Provide the [X, Y] coordinate of the cell's center where the given text is located.  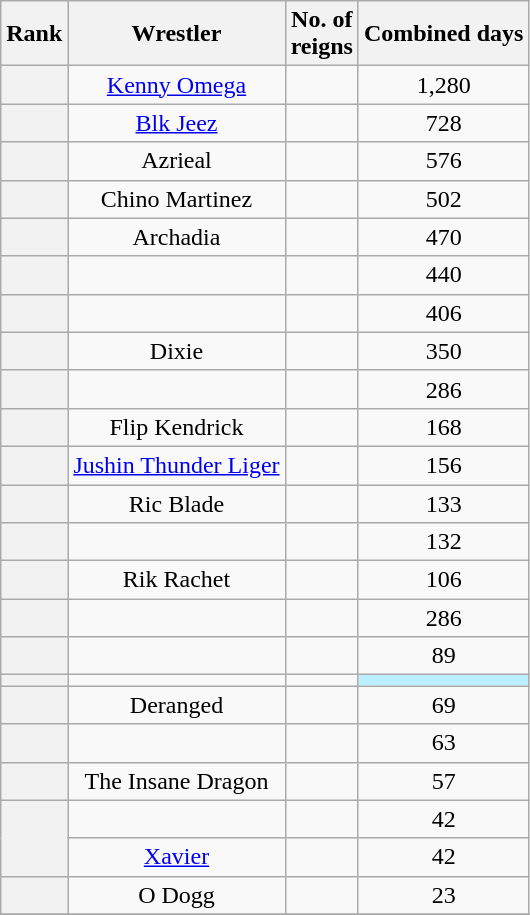
Rik Rachet [176, 580]
23 [443, 895]
Ric Blade [176, 503]
728 [443, 123]
156 [443, 465]
1,280 [443, 85]
Azrieal [176, 161]
The Insane Dragon [176, 781]
Combined days [443, 34]
470 [443, 237]
Wrestler [176, 34]
440 [443, 275]
Xavier [176, 857]
406 [443, 313]
Jushin Thunder Liger [176, 465]
350 [443, 351]
168 [443, 427]
576 [443, 161]
Chino Martinez [176, 199]
132 [443, 542]
Archadia [176, 237]
O Dogg [176, 895]
Deranged [176, 705]
106 [443, 580]
63 [443, 743]
502 [443, 199]
Blk Jeez [176, 123]
Kenny Omega [176, 85]
69 [443, 705]
89 [443, 656]
Dixie [176, 351]
No. ofreigns [322, 34]
Flip Kendrick [176, 427]
Rank [34, 34]
57 [443, 781]
133 [443, 503]
